Output the (x, y) coordinate of the center of the cell containing the given text.  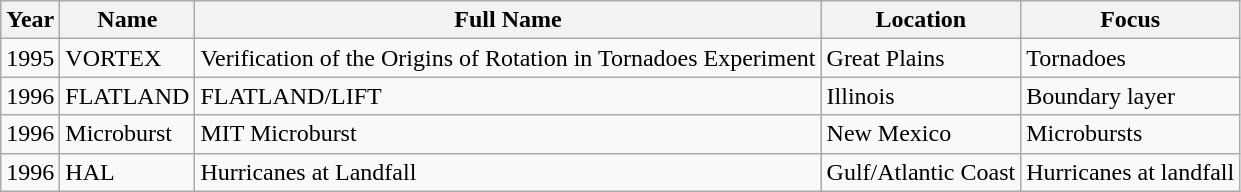
Location (921, 20)
Verification of the Origins of Rotation in Tornadoes Experiment (508, 58)
VORTEX (128, 58)
Hurricanes at landfall (1130, 172)
Illinois (921, 96)
Focus (1130, 20)
1995 (30, 58)
Gulf/Atlantic Coast (921, 172)
Hurricanes at Landfall (508, 172)
FLATLAND (128, 96)
Full Name (508, 20)
Microburst (128, 134)
Name (128, 20)
New Mexico (921, 134)
Boundary layer (1130, 96)
Tornadoes (1130, 58)
Great Plains (921, 58)
HAL (128, 172)
Microbursts (1130, 134)
Year (30, 20)
MIT Microburst (508, 134)
FLATLAND/LIFT (508, 96)
